Pinpoint the cell where the given text exists, returning its [X, Y] midpoint coordinate. 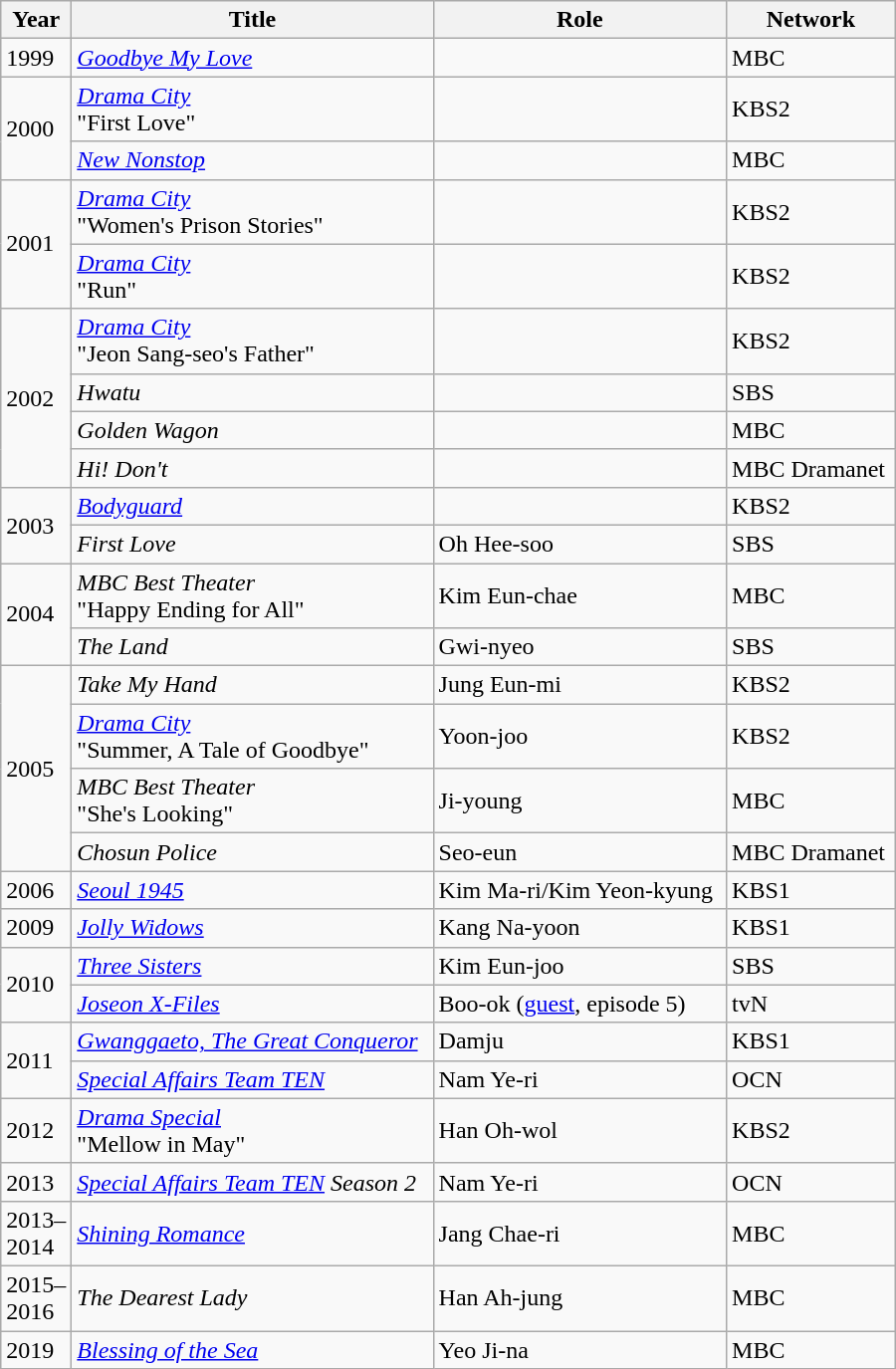
tvN [811, 1004]
Take My Hand [253, 685]
New Nonstop [253, 160]
Role [579, 20]
2011 [36, 1060]
Three Sisters [253, 966]
Year [36, 20]
Chosun Police [253, 852]
Boo-ok (guest, episode 5) [579, 1004]
2019 [36, 1349]
Golden Wagon [253, 430]
Jolly Widows [253, 928]
Oh Hee-soo [579, 544]
2015–2016 [36, 1298]
Gwanggaeto, The Great Conqueror [253, 1041]
Drama City"Summer, A Tale of Goodbye" [253, 737]
2010 [36, 985]
2012 [36, 1131]
2005 [36, 769]
Seoul 1945 [253, 890]
2001 [36, 244]
Kim Eun-chae [579, 595]
Special Affairs Team TEN Season 2 [253, 1182]
The Land [253, 647]
2013–2014 [36, 1233]
Blessing of the Sea [253, 1349]
Jang Chae-ri [579, 1233]
Drama City"First Love" [253, 110]
Drama Special"Mellow in May" [253, 1131]
Drama City"Women's Prison Stories" [253, 211]
Yeo Ji-na [579, 1349]
Kang Na-yoon [579, 928]
2004 [36, 615]
Joseon X-Files [253, 1004]
Seo-eun [579, 852]
2000 [36, 127]
2002 [36, 398]
Drama City"Run" [253, 277]
Network [811, 20]
Title [253, 20]
2006 [36, 890]
Hwatu [253, 392]
MBC Best Theater"Happy Ending for All" [253, 595]
Yoon-joo [579, 737]
Kim Ma-ri/Kim Yeon-kyung [579, 890]
Gwi-nyeo [579, 647]
2013 [36, 1182]
2009 [36, 928]
1999 [36, 58]
Damju [579, 1041]
Goodbye My Love [253, 58]
MBC Best Theater"She's Looking" [253, 800]
Han Ah-jung [579, 1298]
Bodyguard [253, 506]
Drama City"Jeon Sang-seo's Father" [253, 341]
Han Oh-wol [579, 1131]
Shining Romance [253, 1233]
Special Affairs Team TEN [253, 1079]
Hi! Don't [253, 468]
2003 [36, 525]
First Love [253, 544]
The Dearest Lady [253, 1298]
Jung Eun-mi [579, 685]
Ji-young [579, 800]
Kim Eun-joo [579, 966]
